Return the (X, Y) coordinate for the center point of the cell that contains the specified text.  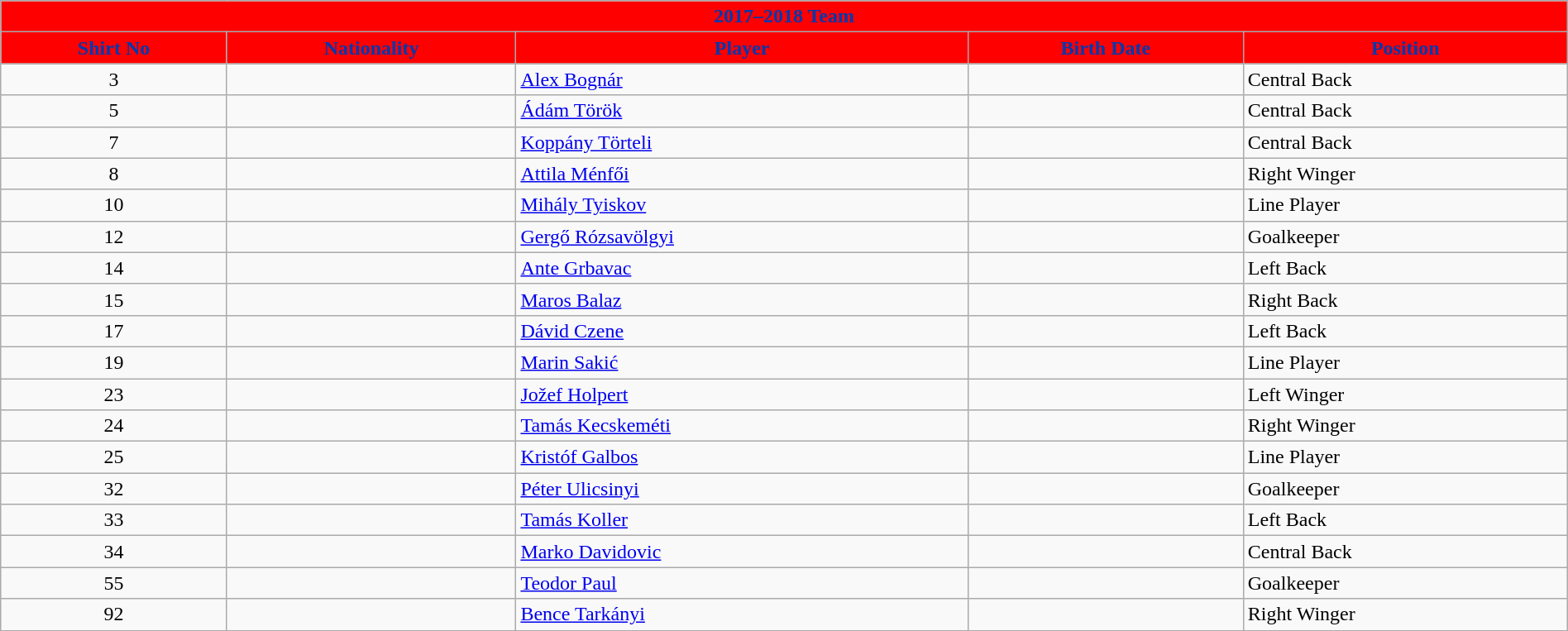
24 (114, 426)
92 (114, 614)
Attila Ménfői (743, 174)
55 (114, 583)
Tamás Koller (743, 520)
Left Winger (1405, 394)
Dávid Czene (743, 331)
Marin Sakić (743, 362)
15 (114, 299)
Bence Tarkányi (743, 614)
3 (114, 79)
Jožef Holpert (743, 394)
Mihály Tyiskov (743, 205)
17 (114, 331)
32 (114, 489)
Alex Bognár (743, 79)
Kristóf Galbos (743, 457)
23 (114, 394)
7 (114, 142)
34 (114, 552)
14 (114, 268)
Marko Davidovic (743, 552)
Maros Balaz (743, 299)
10 (114, 205)
8 (114, 174)
25 (114, 457)
Shirt No (114, 48)
Player (743, 48)
Péter Ulicsinyi (743, 489)
Teodor Paul (743, 583)
33 (114, 520)
Tamás Kecskeméti (743, 426)
Position (1405, 48)
Right Back (1405, 299)
5 (114, 111)
Ante Grbavac (743, 268)
2017–2018 Team (784, 17)
Nationality (371, 48)
19 (114, 362)
12 (114, 237)
Koppány Törteli (743, 142)
Birth Date (1105, 48)
Ádám Török (743, 111)
Gergő Rózsavölgyi (743, 237)
